Return the [X, Y] coordinate for the center point of the cell that contains the specified text.  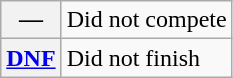
Did not compete [146, 20]
DNF [31, 58]
Did not finish [146, 58]
— [31, 20]
